Detect which cell encompasses the target text, then output its [x, y] center coordinate. 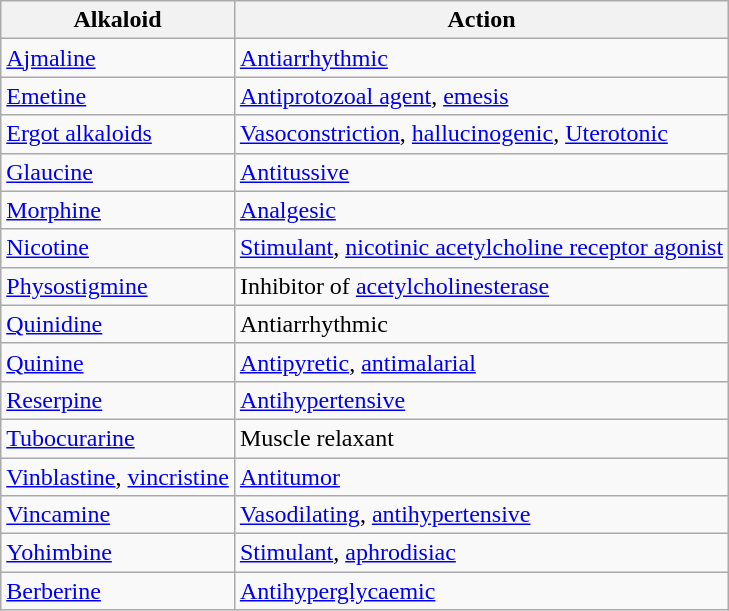
Stimulant, nicotinic acetylcholine receptor agonist [481, 248]
Vasodilating, antihypertensive [481, 515]
Antitussive [481, 172]
Alkaloid [118, 20]
Quinine [118, 362]
Inhibitor of acetylcholinesterase [481, 286]
Antihyperglycaemic [481, 591]
Action [481, 20]
Antitumor [481, 477]
Muscle relaxant [481, 438]
Tubocurarine [118, 438]
Reserpine [118, 400]
Nicotine [118, 248]
Quinidine [118, 324]
Vincamine [118, 515]
Berberine [118, 591]
Antipyretic, antimalarial [481, 362]
Vinblastine, vincristine [118, 477]
Physostigmine [118, 286]
Stimulant, aphrodisiac [481, 553]
Emetine [118, 96]
Vasoconstriction, hallucinogenic, Uterotonic [481, 134]
Ergot alkaloids [118, 134]
Glaucine [118, 172]
Antihypertensive [481, 400]
Ajmaline [118, 58]
Analgesic [481, 210]
Antiprotozoal agent, emesis [481, 96]
Morphine [118, 210]
Yohimbine [118, 553]
